Locate the cell with the specified text and output its (X, Y) center coordinate. 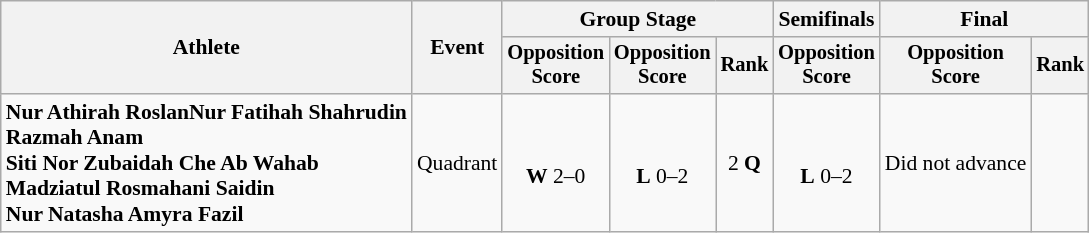
Event (457, 48)
2 Q (745, 163)
Final (984, 19)
Athlete (206, 48)
Group Stage (638, 19)
W 2–0 (556, 163)
Nur Athirah RoslanNur Fatihah ShahrudinRazmah AnamSiti Nor Zubaidah Che Ab WahabMadziatul Rosmahani SaidinNur Natasha Amyra Fazil (206, 163)
Semifinals (826, 19)
Quadrant (457, 163)
Did not advance (956, 163)
